Identify which cell holds the provided text, then report its [x, y] central coordinate. 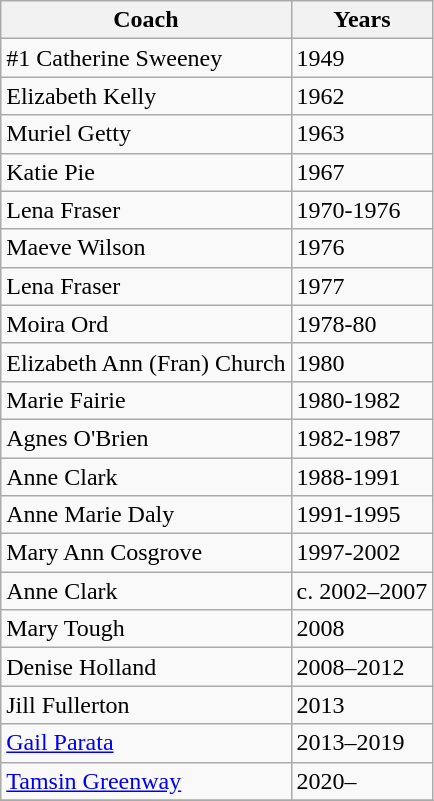
Jill Fullerton [146, 705]
#1 Catherine Sweeney [146, 58]
1988-1991 [362, 477]
Maeve Wilson [146, 248]
Elizabeth Ann (Fran) Church [146, 362]
Anne Marie Daly [146, 515]
Tamsin Greenway [146, 781]
Coach [146, 20]
1976 [362, 248]
1970-1976 [362, 210]
Years [362, 20]
2013 [362, 705]
Denise Holland [146, 667]
2013–2019 [362, 743]
1980-1982 [362, 400]
Moira Ord [146, 324]
1991-1995 [362, 515]
2008 [362, 629]
1997-2002 [362, 553]
1949 [362, 58]
Elizabeth Kelly [146, 96]
Gail Parata [146, 743]
1978-80 [362, 324]
Katie Pie [146, 172]
1980 [362, 362]
1977 [362, 286]
1963 [362, 134]
2008–2012 [362, 667]
1967 [362, 172]
Mary Tough [146, 629]
Marie Fairie [146, 400]
Agnes O'Brien [146, 438]
2020– [362, 781]
Mary Ann Cosgrove [146, 553]
Muriel Getty [146, 134]
c. 2002–2007 [362, 591]
1982-1987 [362, 438]
1962 [362, 96]
